Pinpoint the cell where the given text exists, returning its (x, y) midpoint coordinate. 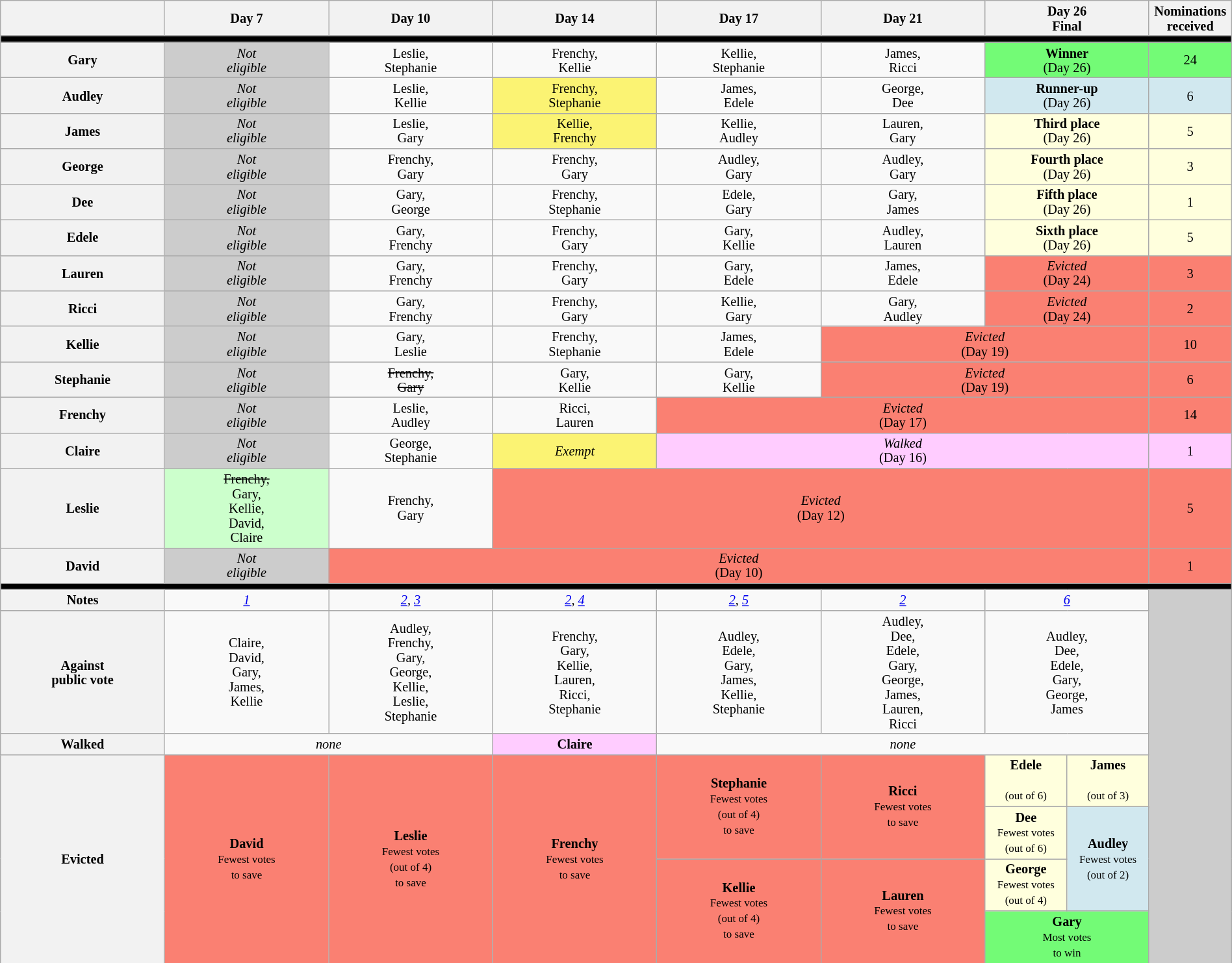
Evicted(Day 10) (739, 565)
Ricci (83, 308)
Evicted(Day 12) (821, 508)
Edele (83, 238)
Evicted(Day 17) (903, 415)
Stephanie (83, 379)
Ricci,Lauren (574, 415)
David (83, 565)
Lauren (83, 273)
LaurenFewest votesto save (903, 910)
GaryMost votesto win (1067, 936)
Walked(Day 16) (903, 451)
Third place(Day 26) (1067, 131)
Frenchy Fewest votesto save (574, 859)
Gary,Audley (903, 308)
Gary,Edele (739, 273)
George,Stephanie (411, 451)
Day 7 (246, 18)
Leslie,Gary (411, 131)
Leslie,Kellie (411, 95)
DavidFewest votesto save (246, 859)
Nominationsreceived (1190, 18)
Edele,Gary (739, 201)
StephanieFewest votes(out of 4)to save (739, 806)
Gary,George (411, 201)
AudleyFewest votes(out of 2) (1108, 858)
DeeFewest votes(out of 6) (1026, 832)
Gary,Leslie (411, 344)
George,Dee (903, 95)
2, 4 (574, 600)
Audley,Edele,Gary,James,Kellie,Stephanie (739, 672)
Leslie,Stephanie (411, 60)
Day 17 (739, 18)
2, 3 (411, 600)
Lauren,Gary (903, 131)
Evicted (83, 859)
Runner-up(Day 26) (1067, 95)
2, 5 (739, 600)
RicciFewest votesto save (903, 806)
Winner(Day 26) (1067, 60)
LeslieFewest votes(out of 4)to save (411, 859)
Edele(out of 6) (1026, 780)
Audley,Frenchy,Gary,George,Kellie,Leslie,Stephanie (411, 672)
Day 26Final (1067, 18)
James (83, 131)
Frenchy (83, 415)
Kellie (83, 344)
Kellie,Gary (739, 308)
KellieFewest votes(out of 4)to save (739, 910)
Kellie,Audley (739, 131)
Kellie,Stephanie (739, 60)
Audley,Dee,Edele,Gary,George,James,Lauren,Ricci (903, 672)
Gary,James (903, 201)
Claire,David,Gary,James,Kellie (246, 672)
James(out of 3) (1108, 780)
Leslie (83, 508)
Audley,Lauren (903, 238)
Frenchy,Kellie (574, 60)
Frenchy,Gary,Kellie,Lauren,Ricci,Stephanie (574, 672)
Sixth place(Day 26) (1067, 238)
Walked (83, 744)
GeorgeFewest votes(out of 4) (1026, 884)
Dee (83, 201)
Audley (83, 95)
Againstpublic vote (83, 672)
Audley,Dee,Edele,Gary,George,James (1067, 672)
Day 21 (903, 18)
James,Ricci (903, 60)
Gary (83, 60)
Exempt (574, 451)
Frenchy,Gary,Kellie,David,Claire (246, 508)
24 (1190, 60)
Fifth place(Day 26) (1067, 201)
Day 10 (411, 18)
Kellie,Frenchy (574, 131)
Notes (83, 600)
Fourth place(Day 26) (1067, 166)
Day 14 (574, 18)
George (83, 166)
14 (1190, 415)
Leslie,Audley (411, 415)
10 (1190, 344)
